Capture the cell that displays the provided text and extract its [X, Y] central coordinate. 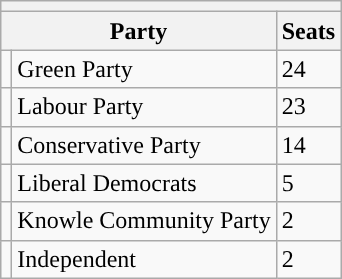
Green Party [144, 69]
Liberal Democrats [144, 183]
14 [308, 145]
Labour Party [144, 107]
23 [308, 107]
Independent [144, 259]
5 [308, 183]
Knowle Community Party [144, 221]
Conservative Party [144, 145]
24 [308, 69]
Seats [308, 31]
Party [138, 31]
